Search for the cell housing the specified text and yield its [X, Y] center coordinate. 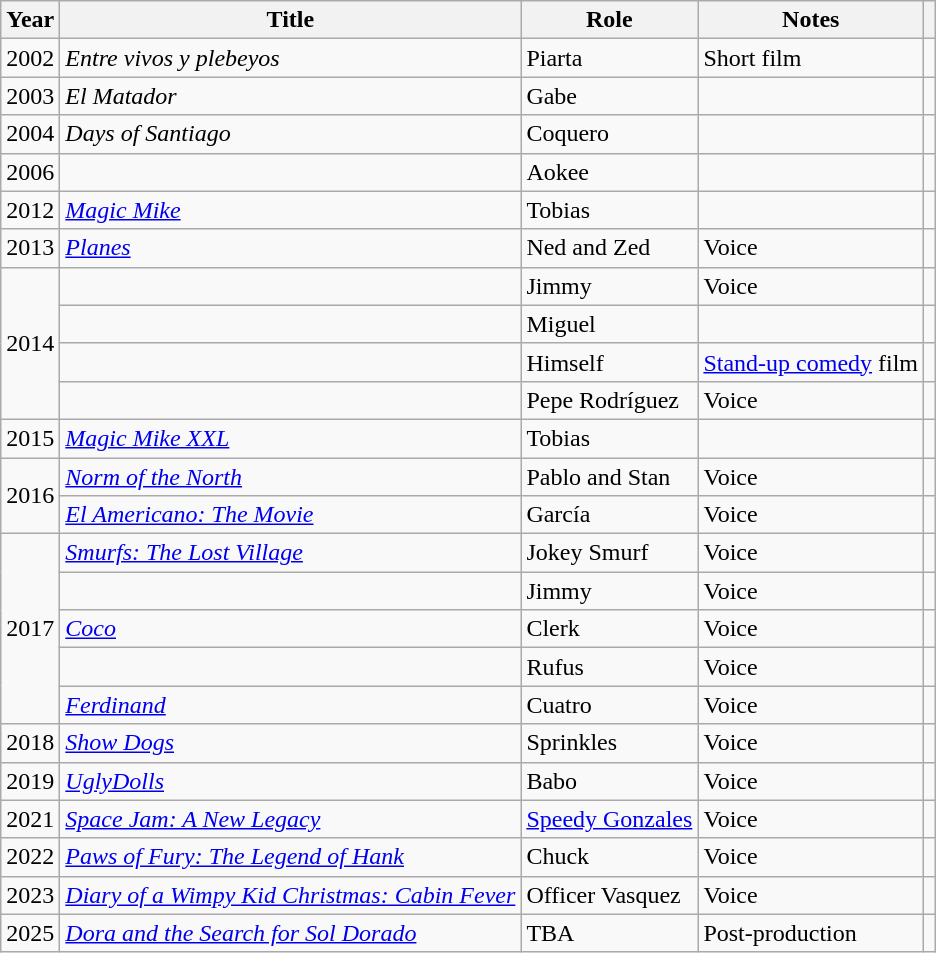
2018 [30, 743]
Ferdinand [290, 705]
Planes [290, 248]
Officer Vasquez [610, 895]
Pablo and Stan [610, 477]
Paws of Fury: The Legend of Hank [290, 857]
2021 [30, 819]
Ned and Zed [610, 248]
Notes [811, 20]
Dora and the Search for Sol Dorado [290, 933]
Magic Mike XXL [290, 438]
Miguel [610, 324]
Title [290, 20]
2023 [30, 895]
Babo [610, 781]
Rufus [610, 667]
TBA [610, 933]
2017 [30, 629]
Space Jam: A New Legacy [290, 819]
2013 [30, 248]
2003 [30, 96]
Coquero [610, 134]
Sprinkles [610, 743]
García [610, 515]
2006 [30, 172]
2012 [30, 210]
Pepe Rodríguez [610, 400]
Entre vivos y plebeyos [290, 58]
Jokey Smurf [610, 553]
Show Dogs [290, 743]
Short film [811, 58]
Gabe [610, 96]
Role [610, 20]
Clerk [610, 629]
Diary of a Wimpy Kid Christmas: Cabin Fever [290, 895]
2025 [30, 933]
2015 [30, 438]
2004 [30, 134]
Himself [610, 362]
2019 [30, 781]
2016 [30, 496]
Days of Santiago [290, 134]
UglyDolls [290, 781]
Magic Mike [290, 210]
Norm of the North [290, 477]
Post-production [811, 933]
2002 [30, 58]
Coco [290, 629]
El Matador [290, 96]
2022 [30, 857]
Cuatro [610, 705]
Aokee [610, 172]
Stand-up comedy film [811, 362]
Piarta [610, 58]
Year [30, 20]
2014 [30, 343]
Chuck [610, 857]
Speedy Gonzales [610, 819]
El Americano: The Movie [290, 515]
Smurfs: The Lost Village [290, 553]
